Output the [x, y] coordinate of the center of the cell containing the given text.  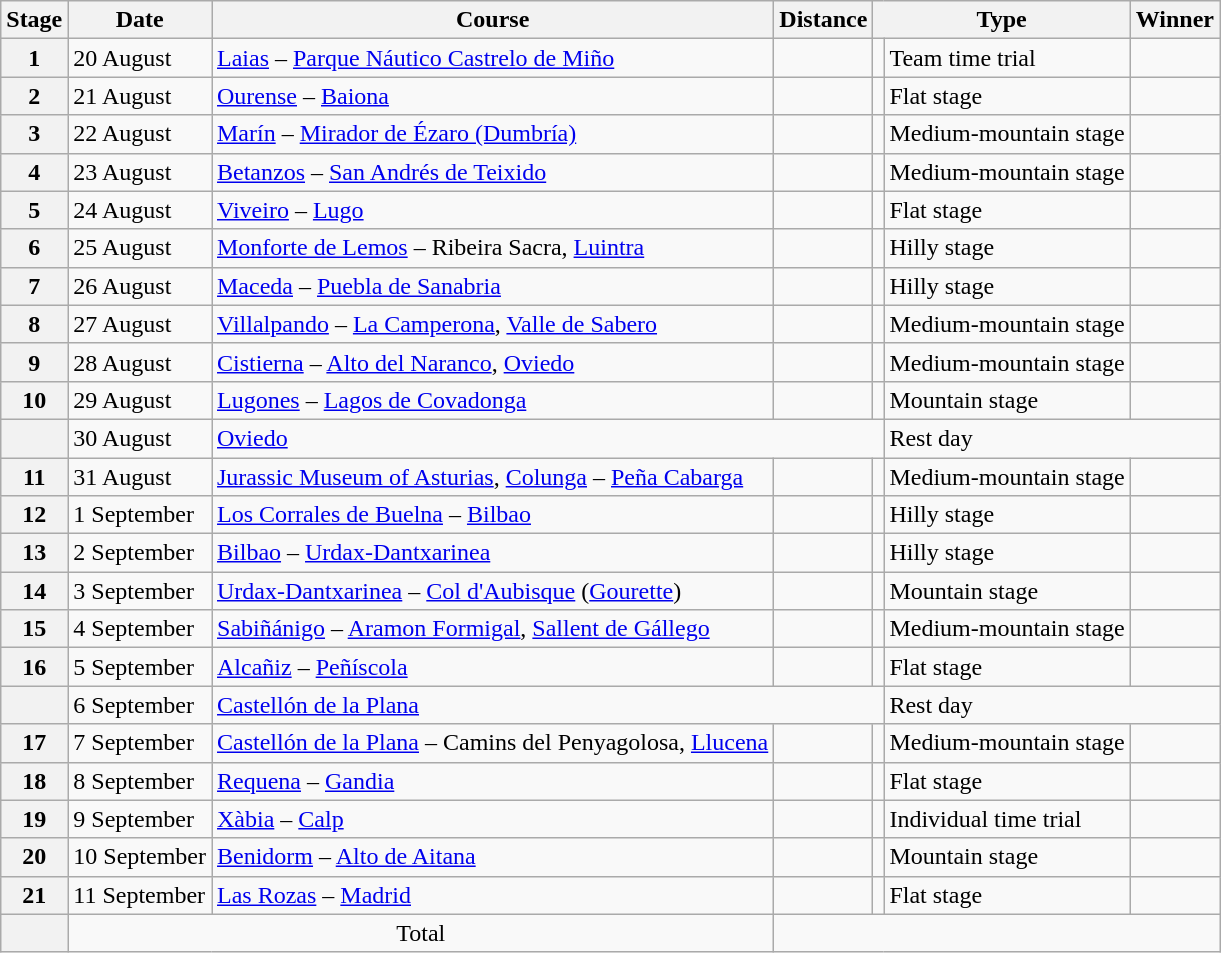
5 [34, 210]
Requena – Gandia [493, 781]
16 [34, 667]
11 [34, 477]
30 August [140, 438]
10 September [140, 857]
21 August [140, 96]
2 September [140, 553]
Viveiro – Lugo [493, 210]
Type [1002, 20]
22 August [140, 134]
2 [34, 96]
Distance [824, 20]
10 [34, 400]
27 August [140, 324]
Winner [1174, 20]
1 [34, 58]
1 September [140, 515]
4 September [140, 629]
Oviedo [548, 438]
Sabiñánigo – Aramon Formigal, Sallent de Gállego [493, 629]
21 [34, 895]
4 [34, 172]
20 August [140, 58]
17 [34, 743]
28 August [140, 362]
Alcañiz – Peñíscola [493, 667]
25 August [140, 248]
Bilbao – Urdax-Dantxarinea [493, 553]
15 [34, 629]
Betanzos – San Andrés de Teixido [493, 172]
Individual time trial [1007, 819]
Jurassic Museum of Asturias, Colunga – Peña Cabarga [493, 477]
Cistierna – Alto del Naranco, Oviedo [493, 362]
13 [34, 553]
Course [493, 20]
Xàbia – Calp [493, 819]
6 September [140, 705]
Castellón de la Plana – Camins del Penyagolosa, Llucena [493, 743]
23 August [140, 172]
6 [34, 248]
8 [34, 324]
18 [34, 781]
8 September [140, 781]
Los Corrales de Buelna – Bilbao [493, 515]
Castellón de la Plana [548, 705]
24 August [140, 210]
5 September [140, 667]
29 August [140, 400]
20 [34, 857]
Urdax-Dantxarinea – Col d'Aubisque (Gourette) [493, 591]
Date [140, 20]
Monforte de Lemos – Ribeira Sacra, Luintra [493, 248]
3 [34, 134]
Lugones – Lagos de Covadonga [493, 400]
Team time trial [1007, 58]
3 September [140, 591]
12 [34, 515]
Ourense – Baiona [493, 96]
11 September [140, 895]
9 [34, 362]
9 September [140, 819]
Laias – Parque Náutico Castrelo de Miño [493, 58]
7 September [140, 743]
7 [34, 286]
14 [34, 591]
Total [421, 933]
Maceda – Puebla de Sanabria [493, 286]
19 [34, 819]
Stage [34, 20]
Las Rozas – Madrid [493, 895]
31 August [140, 477]
Benidorm – Alto de Aitana [493, 857]
Marín – Mirador de Ézaro (Dumbría) [493, 134]
26 August [140, 286]
Villalpando – La Camperona, Valle de Sabero [493, 324]
